Identify which cell holds the provided text, then report its [X, Y] central coordinate. 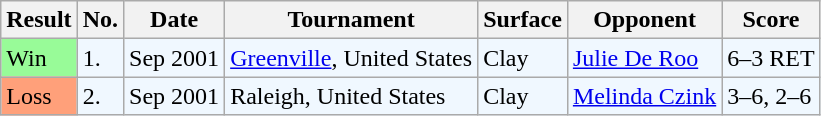
Opponent [644, 20]
Melinda Czink [644, 96]
6–3 RET [771, 58]
2. [100, 96]
No. [100, 20]
Score [771, 20]
1. [100, 58]
Greenville, United States [352, 58]
Surface [523, 20]
Raleigh, United States [352, 96]
Win [39, 58]
Julie De Roo [644, 58]
Loss [39, 96]
Tournament [352, 20]
Result [39, 20]
3–6, 2–6 [771, 96]
Date [174, 20]
